Pinpoint the cell where the given text exists, returning its (X, Y) midpoint coordinate. 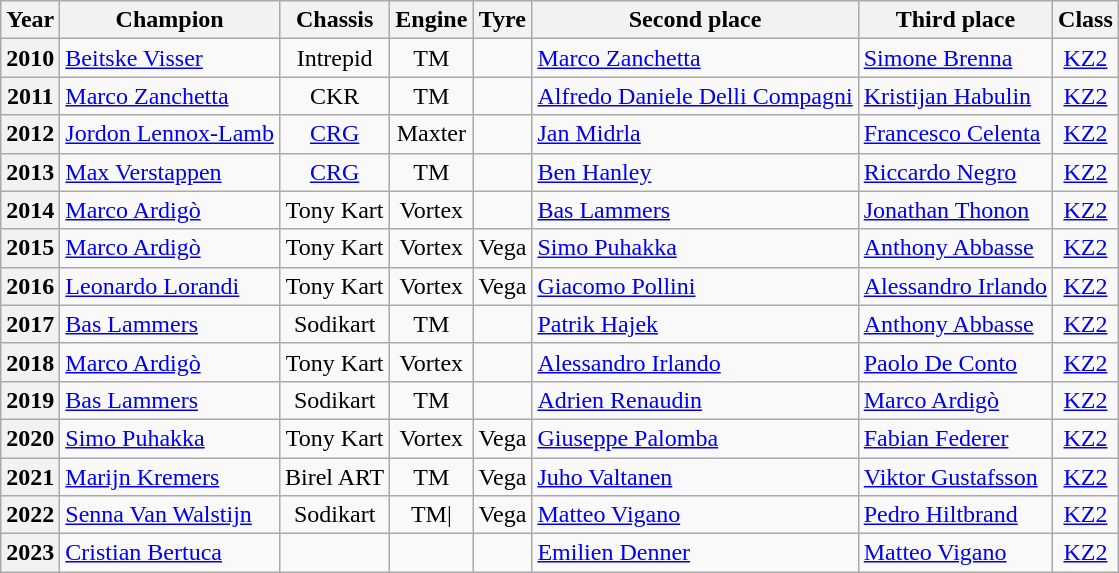
2015 (30, 248)
Class (1086, 20)
2019 (30, 400)
2021 (30, 477)
Viktor Gustafsson (955, 477)
Jonathan Thonon (955, 210)
Second place (695, 20)
Pedro Hiltbrand (955, 515)
Simone Brenna (955, 58)
Fabian Federer (955, 438)
TM| (432, 515)
Max Verstappen (170, 172)
2016 (30, 286)
Senna Van Walstijn (170, 515)
2023 (30, 553)
2020 (30, 438)
2022 (30, 515)
Riccardo Negro (955, 172)
2011 (30, 96)
Jan Midrla (695, 134)
Francesco Celenta (955, 134)
Paolo De Conto (955, 362)
2017 (30, 324)
Third place (955, 20)
2010 (30, 58)
Engine (432, 20)
2018 (30, 362)
CKR (334, 96)
Kristijan Habulin (955, 96)
Leonardo Lorandi (170, 286)
Year (30, 20)
Emilien Denner (695, 553)
Juho Valtanen (695, 477)
2014 (30, 210)
Champion (170, 20)
Cristian Bertuca (170, 553)
Beitske Visser (170, 58)
Maxter (432, 134)
Alfredo Daniele Delli Compagni (695, 96)
2012 (30, 134)
Birel ART (334, 477)
Marijn Kremers (170, 477)
Jordon Lennox-Lamb (170, 134)
2013 (30, 172)
Patrik Hajek (695, 324)
Giuseppe Palomba (695, 438)
Giacomo Pollini (695, 286)
Tyre (502, 20)
Intrepid (334, 58)
Adrien Renaudin (695, 400)
Chassis (334, 20)
Ben Hanley (695, 172)
